Extract the [x, y] coordinate from the center of the cell holding the provided text.  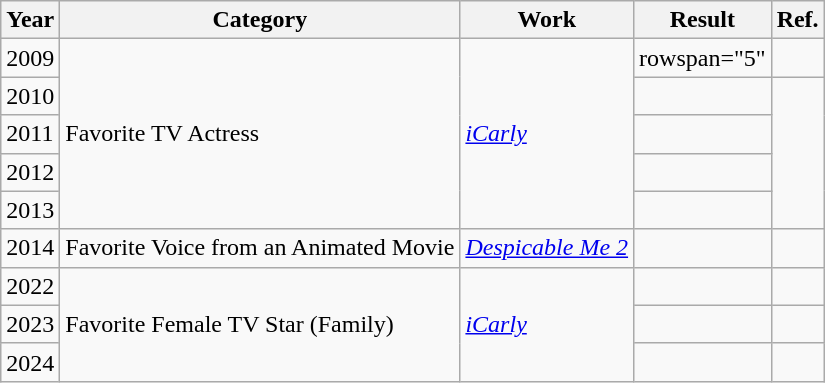
Ref. [798, 20]
2010 [30, 96]
Result [703, 20]
2013 [30, 210]
Work [547, 20]
2023 [30, 324]
rowspan="5" [703, 58]
2012 [30, 172]
Favorite Female TV Star (Family) [260, 324]
2024 [30, 362]
Despicable Me 2 [547, 248]
Category [260, 20]
2014 [30, 248]
Favorite TV Actress [260, 134]
Favorite Voice from an Animated Movie [260, 248]
2009 [30, 58]
Year [30, 20]
2011 [30, 134]
2022 [30, 286]
